Locate the cell with the specified text and output its [X, Y] center coordinate. 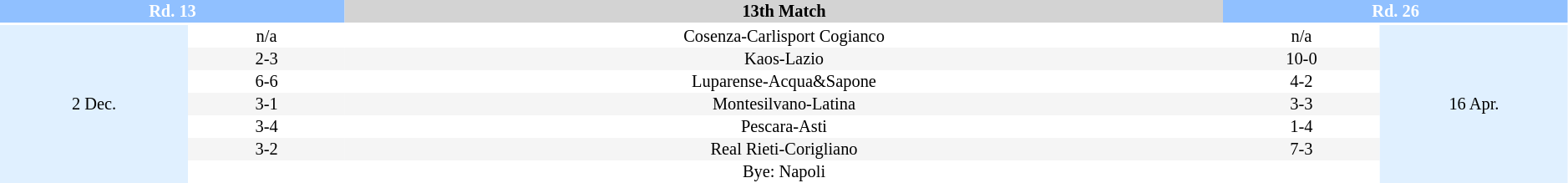
Kaos-Lazio [784, 58]
3-2 [266, 149]
3-3 [1302, 104]
10-0 [1302, 58]
Rd. 26 [1395, 12]
2 Dec. [94, 104]
Cosenza-Carlisport Cogianco [784, 37]
2-3 [266, 58]
Montesilvano-Latina [784, 104]
1-4 [1302, 127]
4-2 [1302, 82]
Real Rieti-Corigliano [784, 149]
3-1 [266, 104]
Luparense-Acqua&Sapone [784, 82]
Pescara-Asti [784, 127]
7-3 [1302, 149]
6-6 [266, 82]
16 Apr. [1474, 104]
13th Match [784, 12]
Rd. 13 [172, 12]
3-4 [266, 127]
Bye: Napoli [784, 172]
